Find where the given text appears and provide that cell's center as [x, y] coordinate. 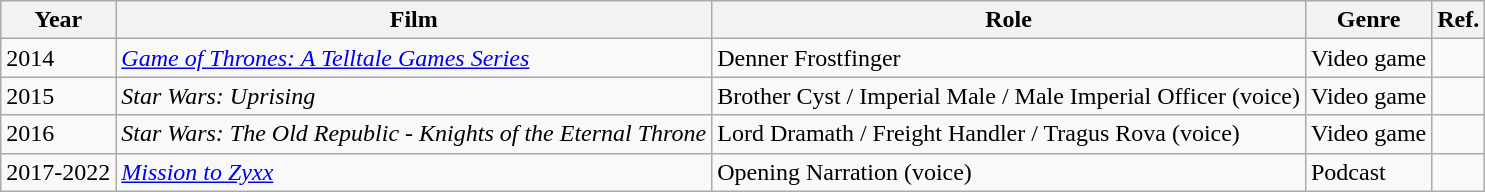
2016 [58, 134]
Brother Cyst / Imperial Male / Male Imperial Officer (voice) [1009, 96]
Game of Thrones: A Telltale Games Series [414, 58]
Mission to Zyxx [414, 172]
Year [58, 20]
Lord Dramath / Freight Handler / Tragus Rova (voice) [1009, 134]
Star Wars: The Old Republic - Knights of the Eternal Throne [414, 134]
2014 [58, 58]
2015 [58, 96]
Star Wars: Uprising [414, 96]
Opening Narration (voice) [1009, 172]
2017-2022 [58, 172]
Ref. [1458, 20]
Film [414, 20]
Denner Frostfinger [1009, 58]
Genre [1368, 20]
Role [1009, 20]
Podcast [1368, 172]
